Locate the cell with the specified text and output its [X, Y] center coordinate. 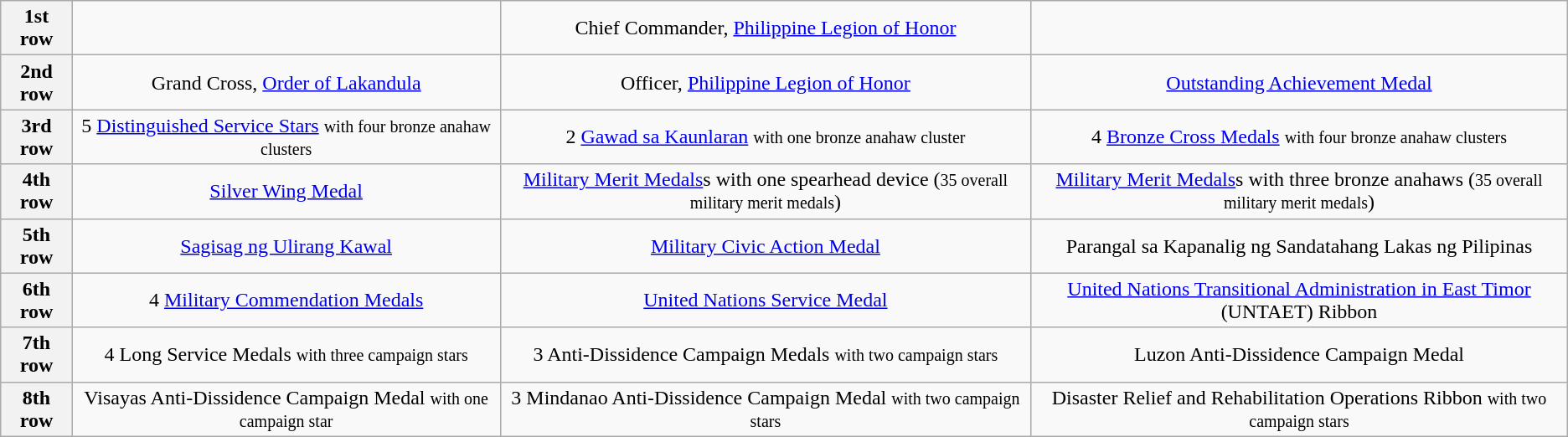
4 Long Service Medals with three campaign stars [286, 355]
United Nations Transitional Administration in East Timor (UNTAET) Ribbon [1300, 300]
Outstanding Achievement Medal [1300, 82]
Military Merit Medalss with one spearhead device (35 overall military merit medals) [766, 191]
7th row [37, 355]
Parangal sa Kapanalig ng Sandatahang Lakas ng Pilipinas [1300, 246]
Visayas Anti-Dissidence Campaign Medal with one campaign star [286, 409]
Grand Cross, Order of Lakandula [286, 82]
Luzon Anti-Dissidence Campaign Medal [1300, 355]
Silver Wing Medal [286, 191]
Military Merit Medalss with three bronze anahaws (35 overall military merit medals) [1300, 191]
2nd row [37, 82]
Military Civic Action Medal [766, 246]
5 Distinguished Service Stars with four bronze anahaw clusters [286, 137]
6th row [37, 300]
4 Military Commendation Medals [286, 300]
Chief Commander, Philippine Legion of Honor [766, 28]
3rd row [37, 137]
Officer, Philippine Legion of Honor [766, 82]
4 Bronze Cross Medals with four bronze anahaw clusters [1300, 137]
5th row [37, 246]
4th row [37, 191]
2 Gawad sa Kaunlaran with one bronze anahaw cluster [766, 137]
3 Mindanao Anti-Dissidence Campaign Medal with two campaign stars [766, 409]
1st row [37, 28]
8th row [37, 409]
Sagisag ng Ulirang Kawal [286, 246]
Disaster Relief and Rehabilitation Operations Ribbon with two campaign stars [1300, 409]
United Nations Service Medal [766, 300]
3 Anti-Dissidence Campaign Medals with two campaign stars [766, 355]
